Return (X, Y) of the center of cell containing provided text 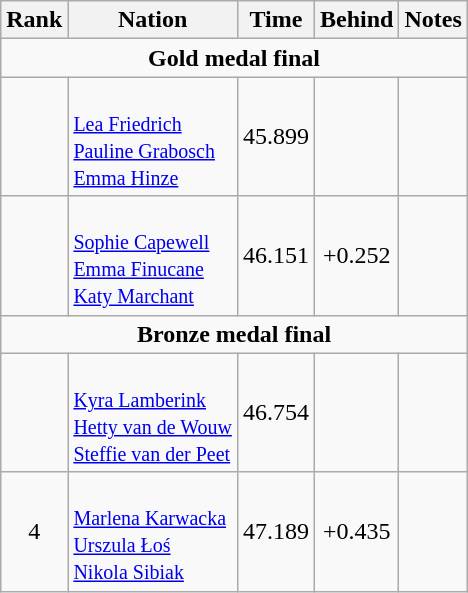
Bronze medal final (234, 334)
Behind (356, 20)
+0.252 (356, 256)
Kyra LamberinkHetty van de WouwSteffie van der Peet (153, 412)
+0.435 (356, 532)
46.151 (276, 256)
45.899 (276, 136)
Rank (34, 20)
Time (276, 20)
Notes (433, 20)
Marlena KarwackaUrszula ŁośNikola Sibiak (153, 532)
4 (34, 532)
46.754 (276, 412)
Nation (153, 20)
Lea FriedrichPauline GraboschEmma Hinze (153, 136)
47.189 (276, 532)
Gold medal final (234, 58)
Sophie CapewellEmma FinucaneKaty Marchant (153, 256)
